Extract the [x, y] coordinate from the center of the cell holding the provided text.  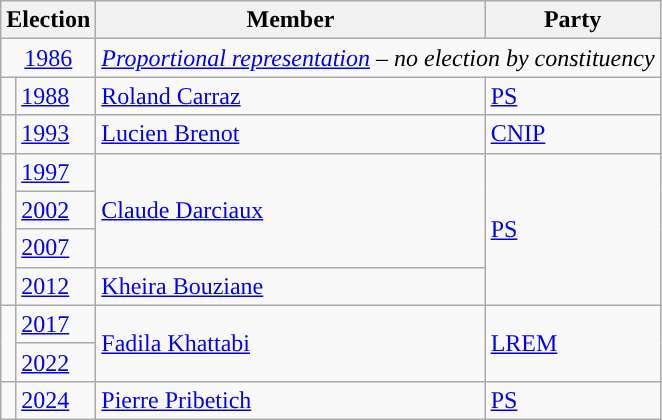
Roland Carraz [290, 96]
Proportional representation – no election by constituency [378, 58]
Election [48, 20]
2002 [56, 210]
1988 [56, 96]
2007 [56, 248]
2012 [56, 286]
Party [572, 20]
Pierre Pribetich [290, 400]
Fadila Khattabi [290, 343]
Kheira Bouziane [290, 286]
CNIP [572, 134]
2017 [56, 324]
Member [290, 20]
Lucien Brenot [290, 134]
1997 [56, 172]
1993 [56, 134]
Claude Darciaux [290, 210]
LREM [572, 343]
2024 [56, 400]
1986 [48, 58]
2022 [56, 362]
